Capture the cell that displays the provided text and extract its (x, y) central coordinate. 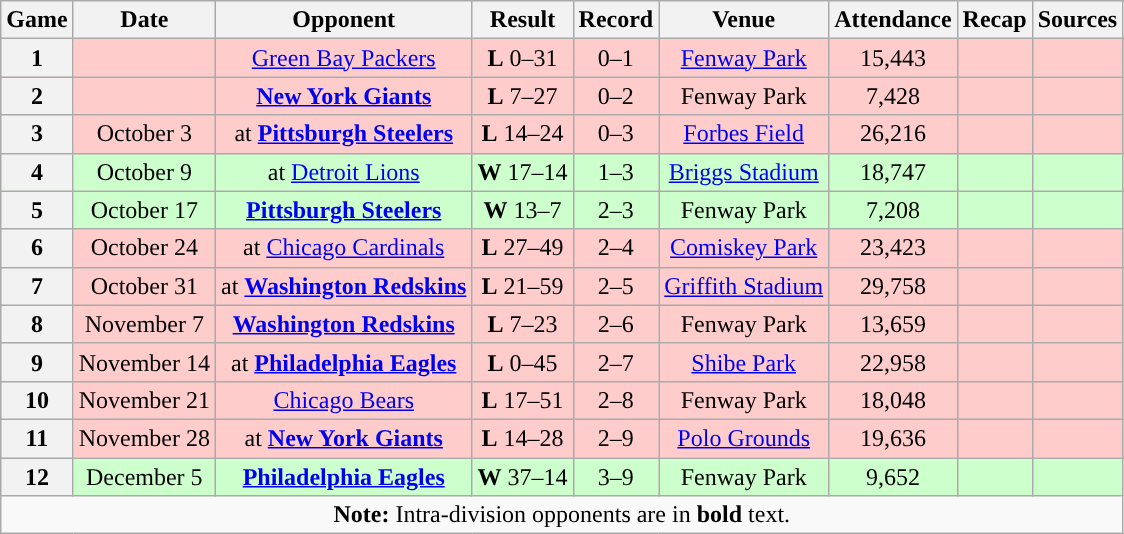
at Chicago Cardinals (343, 248)
October 31 (144, 286)
at Philadelphia Eagles (343, 362)
2–5 (616, 286)
10 (37, 400)
L 17–51 (522, 400)
L 21–59 (522, 286)
8 (37, 324)
W 17–14 (522, 172)
Game (37, 20)
9 (37, 362)
W 37–14 (522, 477)
Record (616, 20)
L 0–31 (522, 58)
3–9 (616, 477)
at Pittsburgh Steelers (343, 134)
L 14–24 (522, 134)
L 0–45 (522, 362)
Forbes Field (744, 134)
2–4 (616, 248)
November 28 (144, 438)
at Washington Redskins (343, 286)
2–8 (616, 400)
18,747 (893, 172)
Note: Intra-division opponents are in bold text. (562, 515)
Shibe Park (744, 362)
5 (37, 210)
2–3 (616, 210)
7,208 (893, 210)
New York Giants (343, 96)
December 5 (144, 477)
0–1 (616, 58)
October 9 (144, 172)
0–2 (616, 96)
at Detroit Lions (343, 172)
Attendance (893, 20)
L 27–49 (522, 248)
1 (37, 58)
Briggs Stadium (744, 172)
L 7–27 (522, 96)
11 (37, 438)
W 13–7 (522, 210)
Venue (744, 20)
1–3 (616, 172)
Date (144, 20)
Philadelphia Eagles (343, 477)
2–9 (616, 438)
Comiskey Park (744, 248)
9,652 (893, 477)
23,423 (893, 248)
October 17 (144, 210)
2–7 (616, 362)
November 7 (144, 324)
at New York Giants (343, 438)
2–6 (616, 324)
Pittsburgh Steelers (343, 210)
Result (522, 20)
Green Bay Packers (343, 58)
12 (37, 477)
29,758 (893, 286)
4 (37, 172)
15,443 (893, 58)
October 24 (144, 248)
18,048 (893, 400)
L 14–28 (522, 438)
7,428 (893, 96)
November 14 (144, 362)
Washington Redskins (343, 324)
L 7–23 (522, 324)
6 (37, 248)
Griffith Stadium (744, 286)
3 (37, 134)
October 3 (144, 134)
26,216 (893, 134)
2 (37, 96)
Polo Grounds (744, 438)
13,659 (893, 324)
7 (37, 286)
22,958 (893, 362)
0–3 (616, 134)
Chicago Bears (343, 400)
19,636 (893, 438)
November 21 (144, 400)
Sources (1078, 20)
Opponent (343, 20)
Recap (994, 20)
